Search for the cell housing the specified text and yield its (X, Y) center coordinate. 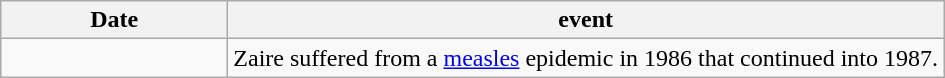
event (586, 20)
Date (114, 20)
Zaire suffered from a measles epidemic in 1986 that continued into 1987. (586, 58)
